Identify which cell holds the provided text, then report its (x, y) central coordinate. 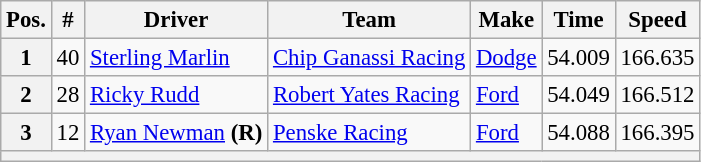
Speed (658, 20)
Ryan Newman (R) (176, 133)
Sterling Marlin (176, 58)
Time (578, 20)
Ricky Rudd (176, 95)
Dodge (506, 58)
Chip Ganassi Racing (370, 58)
Make (506, 20)
# (68, 20)
54.088 (578, 133)
54.009 (578, 58)
166.395 (658, 133)
40 (68, 58)
28 (68, 95)
166.512 (658, 95)
12 (68, 133)
Team (370, 20)
54.049 (578, 95)
166.635 (658, 58)
Robert Yates Racing (370, 95)
1 (26, 58)
3 (26, 133)
Pos. (26, 20)
Penske Racing (370, 133)
2 (26, 95)
Driver (176, 20)
